Locate the cell with the specified text and output its (X, Y) center coordinate. 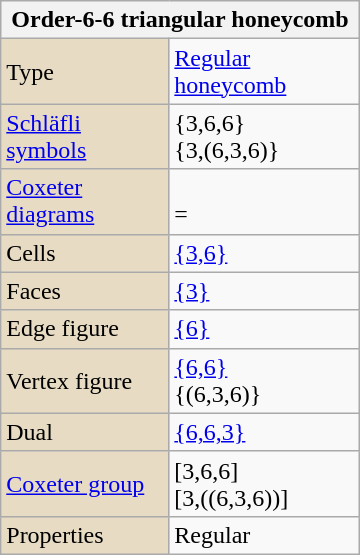
Schläfli symbols (85, 136)
Type (85, 72)
{3,6,6}{3,(6,3,6)} (264, 136)
{6} (264, 329)
Coxeter group (85, 484)
{6,6} {(6,3,6)} (264, 380)
{3,6} (264, 253)
Coxeter diagrams (85, 202)
[3,6,6][3,((6,3,6))] (264, 484)
Dual (85, 432)
{6,6,3} (264, 432)
Properties (85, 535)
Cells (85, 253)
Edge figure (85, 329)
Faces (85, 291)
Vertex figure (85, 380)
Regular (264, 535)
= (264, 202)
Order-6-6 triangular honeycomb (180, 20)
Regular honeycomb (264, 72)
{3} (264, 291)
